Provide the [x, y] coordinate of the cell's center where the given text is located.  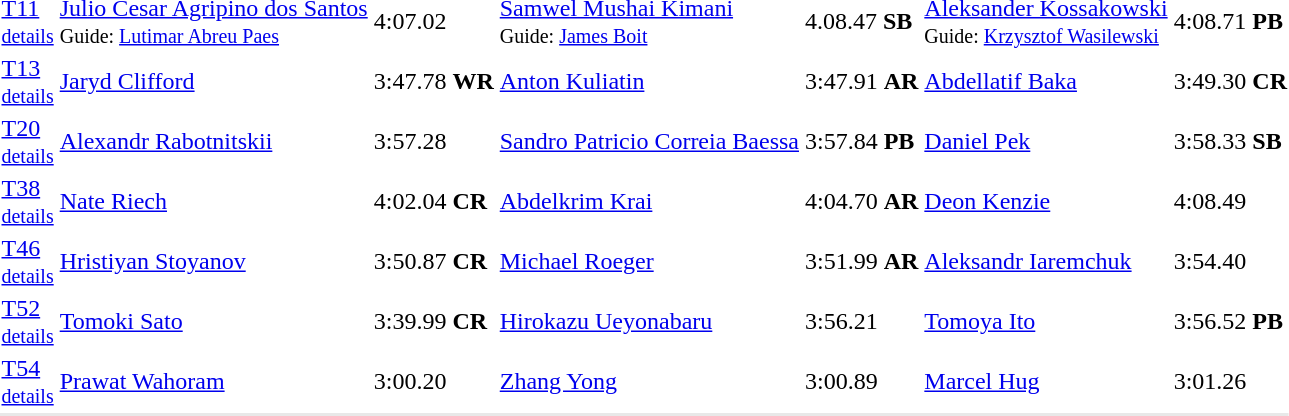
Prawat Wahoram [214, 382]
3:57.84 PB [861, 142]
Hirokazu Ueyonabaru [649, 322]
T46details [28, 262]
3:58.33 SB [1230, 142]
T20details [28, 142]
3:00.89 [861, 382]
3:47.78 WR [434, 82]
Hristiyan Stoyanov [214, 262]
Anton Kuliatin [649, 82]
Marcel Hug [1046, 382]
3:47.91 AR [861, 82]
3:57.28 [434, 142]
Nate Riech [214, 202]
Tomoya Ito [1046, 322]
4:04.70 AR [861, 202]
Abdellatif Baka [1046, 82]
Tomoki Sato [214, 322]
3:01.26 [1230, 382]
4:08.49 [1230, 202]
Alexandr Rabotnitskii [214, 142]
3:39.99 CR [434, 322]
Aleksandr Iaremchuk [1046, 262]
T38details [28, 202]
3:54.40 [1230, 262]
Sandro Patricio Correia Baessa [649, 142]
3:56.52 PB [1230, 322]
Zhang Yong [649, 382]
3:00.20 [434, 382]
Deon Kenzie [1046, 202]
Jaryd Clifford [214, 82]
3:56.21 [861, 322]
T13details [28, 82]
Michael Roeger [649, 262]
3:51.99 AR [861, 262]
T54details [28, 382]
4:02.04 CR [434, 202]
3:50.87 CR [434, 262]
Abdelkrim Krai [649, 202]
T52details [28, 322]
3:49.30 CR [1230, 82]
Daniel Pek [1046, 142]
